Detect which cell encompasses the target text, then output its [x, y] center coordinate. 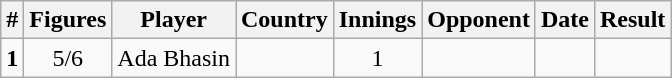
5/6 [68, 58]
Opponent [479, 20]
Date [564, 20]
Ada Bhasin [174, 58]
# [12, 20]
Player [174, 20]
Country [285, 20]
Innings [377, 20]
Figures [68, 20]
Result [632, 20]
